Identify which cell holds the provided text, then report its [X, Y] central coordinate. 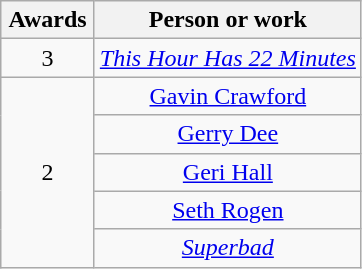
This Hour Has 22 Minutes [228, 58]
Person or work [228, 20]
Awards [48, 20]
Geri Hall [228, 172]
3 [48, 58]
Seth Rogen [228, 210]
Gavin Crawford [228, 96]
Gerry Dee [228, 134]
Superbad [228, 248]
2 [48, 172]
